Determine the [x, y] coordinate at the center of the cell enclosing the given text.  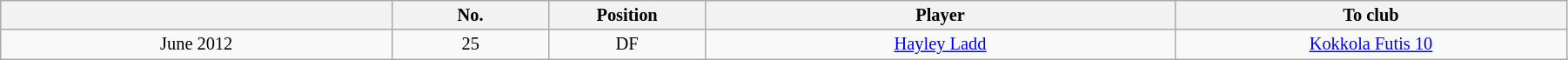
Kokkola Futis 10 [1371, 44]
25 [471, 44]
No. [471, 15]
Player [941, 15]
Position [627, 15]
Hayley Ladd [941, 44]
June 2012 [197, 44]
To club [1371, 15]
DF [627, 44]
